Output the [x, y] coordinate of the center of the cell containing the given text.  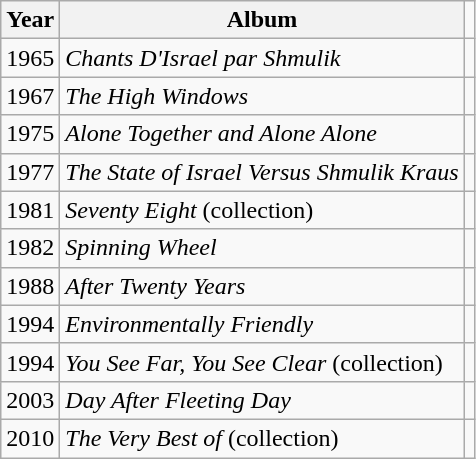
1981 [30, 210]
1965 [30, 58]
You See Far, You See Clear (collection) [262, 362]
Spinning Wheel [262, 248]
Day After Fleeting Day [262, 400]
Year [30, 20]
2003 [30, 400]
1988 [30, 286]
2010 [30, 438]
Environmentally Friendly [262, 324]
Alone Together and Alone Alone [262, 134]
Album [262, 20]
After Twenty Years [262, 286]
1977 [30, 172]
Chants D'Israel par Shmulik [262, 58]
The High Windows [262, 96]
Seventy Eight (collection) [262, 210]
1967 [30, 96]
The State of Israel Versus Shmulik Kraus [262, 172]
1975 [30, 134]
The Very Best of (collection) [262, 438]
1982 [30, 248]
